For the text-containing cell, return its midpoint in [X, Y] coordinate format. 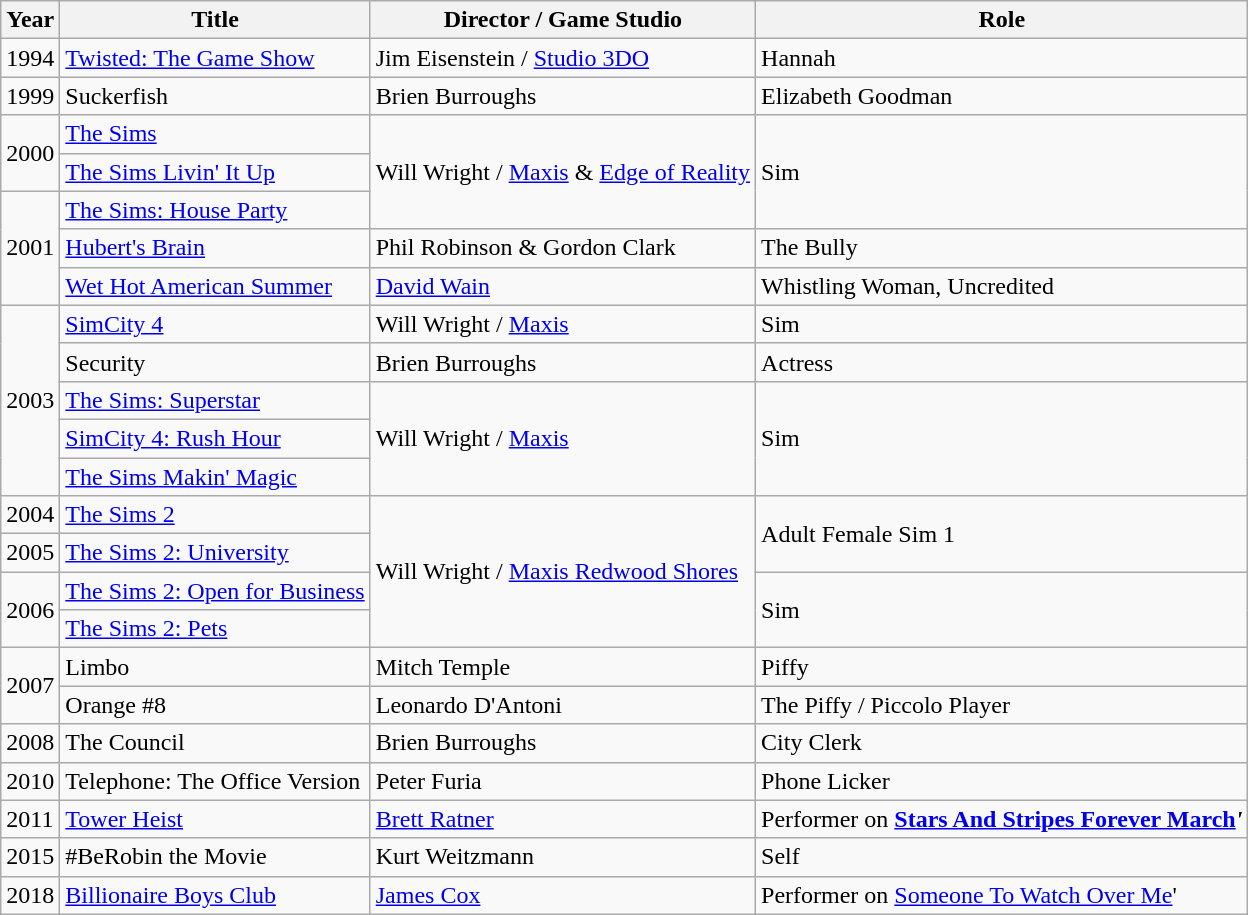
2000 [30, 153]
SimCity 4 [215, 324]
The Council [215, 743]
Self [1002, 857]
The Sims Livin' It Up [215, 172]
2006 [30, 610]
The Piffy / Piccolo Player [1002, 705]
Piffy [1002, 667]
Phil Robinson & Gordon Clark [562, 248]
Elizabeth Goodman [1002, 96]
The Sims 2: Open for Business [215, 591]
The Sims: House Party [215, 210]
Jim Eisenstein / Studio 3DO [562, 58]
Security [215, 362]
Mitch Temple [562, 667]
Leonardo D'Antoni [562, 705]
Director / Game Studio [562, 20]
David Wain [562, 286]
The Bully [1002, 248]
Adult Female Sim 1 [1002, 534]
2005 [30, 553]
The Sims 2: Pets [215, 629]
Billionaire Boys Club [215, 895]
Year [30, 20]
Will Wright / Maxis & Edge of Reality [562, 172]
1994 [30, 58]
1999 [30, 96]
Kurt Weitzmann [562, 857]
Role [1002, 20]
#BeRobin the Movie [215, 857]
Brett Ratner [562, 819]
Orange #8 [215, 705]
2018 [30, 895]
Suckerfish [215, 96]
Performer on Stars And Stripes Forever March' [1002, 819]
2003 [30, 400]
SimCity 4: Rush Hour [215, 438]
Hubert's Brain [215, 248]
2010 [30, 781]
The Sims Makin' Magic [215, 477]
Will Wright / Maxis Redwood Shores [562, 572]
James Cox [562, 895]
2001 [30, 248]
2011 [30, 819]
Actress [1002, 362]
Phone Licker [1002, 781]
City Clerk [1002, 743]
2008 [30, 743]
The Sims: Superstar [215, 400]
Whistling Woman, Uncredited [1002, 286]
Hannah [1002, 58]
2007 [30, 686]
Telephone: The Office Version [215, 781]
The Sims 2 [215, 515]
Wet Hot American Summer [215, 286]
2015 [30, 857]
The Sims [215, 134]
Peter Furia [562, 781]
2004 [30, 515]
Tower Heist [215, 819]
Performer on Someone To Watch Over Me' [1002, 895]
Limbo [215, 667]
Title [215, 20]
The Sims 2: University [215, 553]
Twisted: The Game Show [215, 58]
